Provide the [x, y] coordinate of the cell's center where the given text is located.  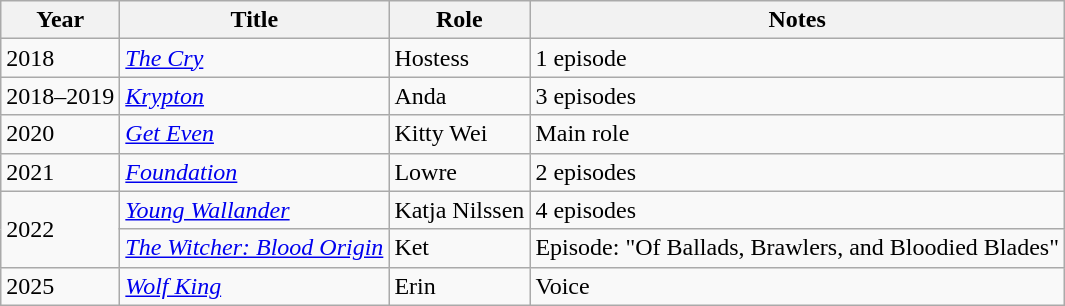
2018–2019 [60, 96]
2025 [60, 286]
2020 [60, 134]
Role [460, 20]
3 episodes [798, 96]
Title [254, 20]
Notes [798, 20]
Main role [798, 134]
1 episode [798, 58]
Ket [460, 248]
Young Wallander [254, 210]
Kitty Wei [460, 134]
Hostess [460, 58]
Anda [460, 96]
Wolf King [254, 286]
4 episodes [798, 210]
The Cry [254, 58]
The Witcher: Blood Origin [254, 248]
Erin [460, 286]
Year [60, 20]
Katja Nilssen [460, 210]
2022 [60, 229]
2 episodes [798, 172]
Get Even [254, 134]
Foundation [254, 172]
2018 [60, 58]
2021 [60, 172]
Voice [798, 286]
Episode: "Of Ballads, Brawlers, and Bloodied Blades" [798, 248]
Lowre [460, 172]
Krypton [254, 96]
